Identify which cell holds the provided text, then report its [X, Y] central coordinate. 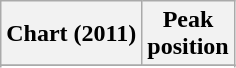
Peakposition [188, 34]
Chart (2011) [72, 34]
